For the text-containing cell, return its midpoint in (x, y) coordinate format. 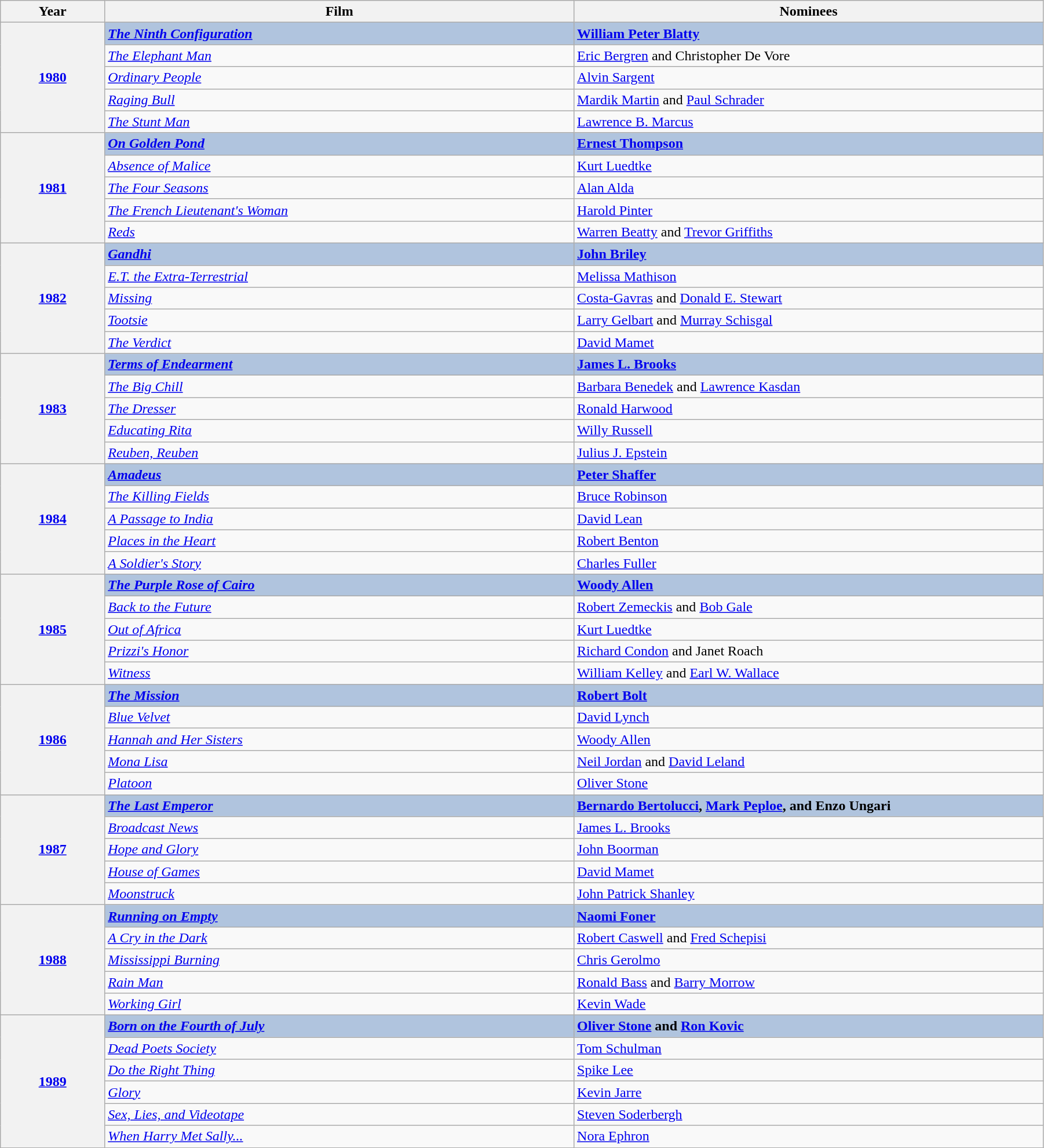
Neil Jordan and David Leland (809, 761)
Costa-Gavras and Donald E. Stewart (809, 298)
Witness (340, 673)
Julius J. Epstein (809, 453)
Year (53, 12)
1981 (53, 188)
The French Lieutenant's Woman (340, 210)
The Big Chill (340, 387)
Ordinary People (340, 78)
Rain Man (340, 982)
Spike Lee (809, 1070)
1988 (53, 960)
Ronald Bass and Barry Morrow (809, 982)
1987 (53, 850)
E.T. the Extra-Terrestrial (340, 276)
Film (340, 12)
Reds (340, 232)
Platoon (340, 783)
Mardik Martin and Paul Schrader (809, 100)
Peter Shaffer (809, 475)
The Dresser (340, 409)
Nora Ephron (809, 1136)
Born on the Fourth of July (340, 1026)
Mona Lisa (340, 761)
Gandhi (340, 254)
Robert Caswell and Fred Schepisi (809, 938)
A Cry in the Dark (340, 938)
The Last Emperor (340, 806)
The Verdict (340, 342)
Dead Poets Society (340, 1048)
David Lean (809, 519)
Out of Africa (340, 629)
Amadeus (340, 475)
The Killing Fields (340, 497)
Larry Gelbart and Murray Schisgal (809, 320)
Missing (340, 298)
Absence of Malice (340, 166)
Sex, Lies, and Videotape (340, 1114)
Raging Bull (340, 100)
Prizzi's Honor (340, 651)
William Kelley and Earl W. Wallace (809, 673)
Do the Right Thing (340, 1070)
The Four Seasons (340, 188)
Terms of Endearment (340, 365)
Tom Schulman (809, 1048)
Eric Bergren and Christopher De Vore (809, 56)
Ronald Harwood (809, 409)
The Elephant Man (340, 56)
Steven Soderbergh (809, 1114)
Tootsie (340, 320)
Hope and Glory (340, 850)
On Golden Pond (340, 144)
Melissa Mathison (809, 276)
John Patrick Shanley (809, 894)
Richard Condon and Janet Roach (809, 651)
Blue Velvet (340, 717)
Robert Bolt (809, 695)
Naomi Foner (809, 916)
Reuben, Reuben (340, 453)
Nominees (809, 12)
Bruce Robinson (809, 497)
A Soldier's Story (340, 563)
House of Games (340, 872)
Mississippi Burning (340, 960)
The Ninth Configuration (340, 34)
Running on Empty (340, 916)
Oliver Stone (809, 783)
Oliver Stone and Ron Kovic (809, 1026)
Moonstruck (340, 894)
Willy Russell (809, 431)
William Peter Blatty (809, 34)
Chris Gerolmo (809, 960)
Robert Benton (809, 541)
Hannah and Her Sisters (340, 739)
The Purple Rose of Cairo (340, 585)
The Mission (340, 695)
Working Girl (340, 1004)
Robert Zemeckis and Bob Gale (809, 607)
Lawrence B. Marcus (809, 122)
The Stunt Man (340, 122)
Barbara Benedek and Lawrence Kasdan (809, 387)
Educating Rita (340, 431)
Broadcast News (340, 828)
1989 (53, 1081)
1985 (53, 629)
John Briley (809, 254)
Charles Fuller (809, 563)
Ernest Thompson (809, 144)
When Harry Met Sally... (340, 1136)
David Lynch (809, 717)
Glory (340, 1092)
Kevin Wade (809, 1004)
A Passage to India (340, 519)
John Boorman (809, 850)
Bernardo Bertolucci, Mark Peploe, and Enzo Ungari (809, 806)
Places in the Heart (340, 541)
Alan Alda (809, 188)
1980 (53, 78)
Alvin Sargent (809, 78)
1984 (53, 519)
1982 (53, 298)
Back to the Future (340, 607)
1983 (53, 409)
1986 (53, 739)
Harold Pinter (809, 210)
Warren Beatty and Trevor Griffiths (809, 232)
Kevin Jarre (809, 1092)
